Detect which cell encompasses the target text, then output its [X, Y] center coordinate. 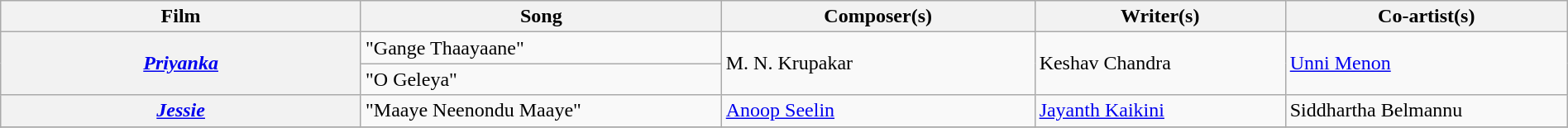
"O Geleya" [541, 79]
"Gange Thaayaane" [541, 48]
Priyanka [181, 64]
Co-artist(s) [1426, 17]
"Maaye Neenondu Maaye" [541, 111]
Jayanth Kaikini [1159, 111]
Film [181, 17]
Unni Menon [1426, 64]
Keshav Chandra [1159, 64]
M. N. Krupakar [878, 64]
Writer(s) [1159, 17]
Composer(s) [878, 17]
Jessie [181, 111]
Song [541, 17]
Anoop Seelin [878, 111]
Siddhartha Belmannu [1426, 111]
